Identify which cell holds the provided text, then report its (X, Y) central coordinate. 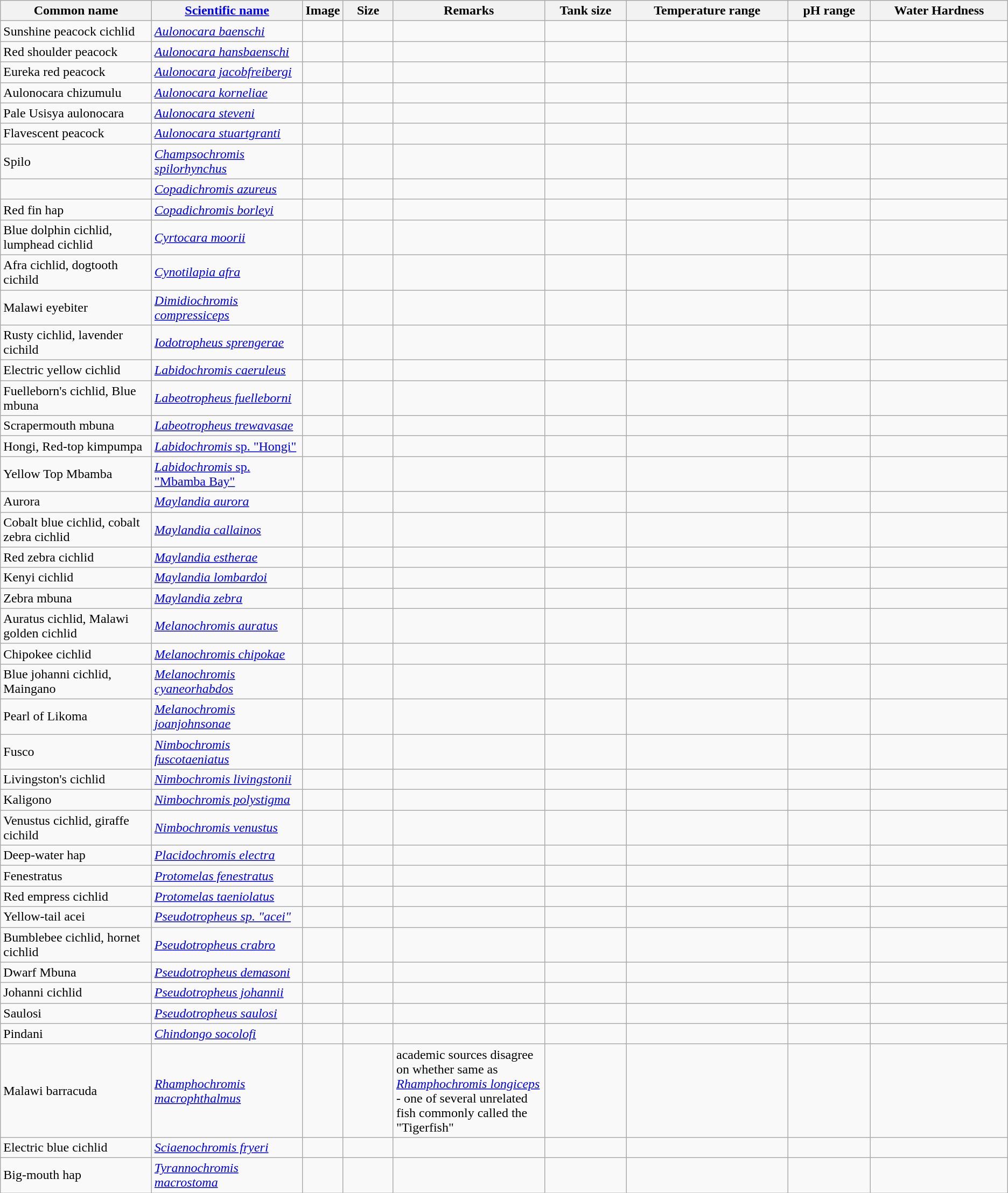
Cynotilapia afra (227, 272)
Scientific name (227, 11)
Dwarf Mbuna (76, 972)
Yellow Top Mbamba (76, 474)
Hongi, Red-top kimpumpa (76, 446)
Chipokee cichlid (76, 654)
Zebra mbuna (76, 598)
pH range (829, 11)
Malawi barracuda (76, 1091)
Pearl of Likoma (76, 716)
Labeotropheus fuelleborni (227, 398)
Dimidiochromis compressiceps (227, 307)
Maylandia estherae (227, 557)
Cyrtocara moorii (227, 237)
Scrapermouth mbuna (76, 426)
Rusty cichlid, lavender cichild (76, 342)
Copadichromis azureus (227, 189)
Labidochromis caeruleus (227, 370)
Nimbochromis venustus (227, 828)
Fusco (76, 752)
Placidochromis electra (227, 855)
Electric blue cichlid (76, 1147)
Aurora (76, 502)
Sciaenochromis fryeri (227, 1147)
Blue dolphin cichlid, lumphead cichlid (76, 237)
Tyrannochromis macrostoma (227, 1175)
Rhamphochromis macrophthalmus (227, 1091)
Pindani (76, 1034)
Venustus cichlid, giraffe cichild (76, 828)
Electric yellow cichlid (76, 370)
Water Hardness (939, 11)
Aulonocara baenschi (227, 31)
Aulonocara steveni (227, 113)
Pseudotropheus johannii (227, 993)
Flavescent peacock (76, 134)
academic sources disagree on whether same as Rhamphochromis longiceps - one of several unrelated fish commonly called the "Tigerfish" (468, 1091)
Eureka red peacock (76, 72)
Deep-water hap (76, 855)
Aulonocara korneliae (227, 93)
Melanochromis auratus (227, 626)
Red shoulder peacock (76, 52)
Labidochromis sp. "Hongi" (227, 446)
Johanni cichlid (76, 993)
Nimbochromis fuscotaeniatus (227, 752)
Auratus cichlid, Malawi golden cichlid (76, 626)
Fuelleborn's cichlid, Blue mbuna (76, 398)
Pseudotropheus sp. "acei" (227, 917)
Kaligono (76, 800)
Livingston's cichlid (76, 780)
Maylandia lombardoi (227, 578)
Spilo (76, 162)
Aulonocara chizumulu (76, 93)
Protomelas taeniolatus (227, 896)
Aulonocara stuartgranti (227, 134)
Melanochromis cyaneorhabdos (227, 682)
Blue johanni cichlid, Maingano (76, 682)
Pseudotropheus demasoni (227, 972)
Image (323, 11)
Maylandia aurora (227, 502)
Red zebra cichlid (76, 557)
Pseudotropheus crabro (227, 944)
Malawi eyebiter (76, 307)
Yellow-tail acei (76, 917)
Labeotropheus trewavasae (227, 426)
Big-mouth hap (76, 1175)
Melanochromis chipokae (227, 654)
Aulonocara jacobfreibergi (227, 72)
Sunshine peacock cichlid (76, 31)
Bumblebee cichlid, hornet cichlid (76, 944)
Pale Usisya aulonocara (76, 113)
Melanochromis joanjohnsonae (227, 716)
Iodotropheus sprengerae (227, 342)
Cobalt blue cichlid, cobalt zebra cichlid (76, 530)
Champsochromis spilorhynchus (227, 162)
Saulosi (76, 1013)
Tank size (586, 11)
Red fin hap (76, 209)
Labidochromis sp. "Mbamba Bay" (227, 474)
Temperature range (708, 11)
Nimbochromis polystigma (227, 800)
Aulonocara hansbaenschi (227, 52)
Chindongo socolofi (227, 1034)
Afra cichlid, dogtooth cichild (76, 272)
Size (368, 11)
Copadichromis borleyi (227, 209)
Common name (76, 11)
Maylandia callainos (227, 530)
Protomelas fenestratus (227, 876)
Nimbochromis livingstonii (227, 780)
Pseudotropheus saulosi (227, 1013)
Fenestratus (76, 876)
Red empress cichlid (76, 896)
Remarks (468, 11)
Maylandia zebra (227, 598)
Kenyi cichlid (76, 578)
